Output the (X, Y) coordinate of the center of the cell containing the given text.  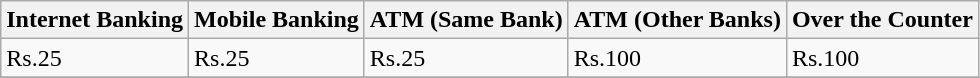
Over the Counter (882, 20)
ATM (Same Bank) (466, 20)
ATM (Other Banks) (677, 20)
Mobile Banking (277, 20)
Internet Banking (95, 20)
